Locate the cell with the specified text and output its (X, Y) center coordinate. 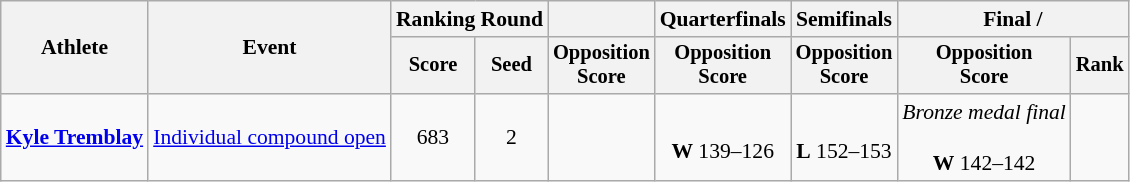
2 (512, 138)
Bronze medal finalW 142–142 (984, 138)
L 152–153 (844, 138)
Final / (1012, 19)
W 139–126 (723, 138)
Seed (512, 66)
Ranking Round (470, 19)
Individual compound open (270, 138)
Score (433, 66)
Rank (1100, 66)
683 (433, 138)
Kyle Tremblay (74, 138)
Event (270, 48)
Athlete (74, 48)
Semifinals (844, 19)
Quarterfinals (723, 19)
